Capture the cell that displays the provided text and extract its [X, Y] central coordinate. 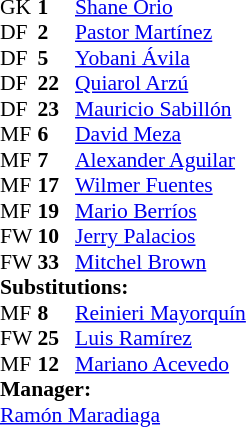
22 [57, 83]
Wilmer Fuentes [160, 185]
10 [57, 237]
17 [57, 185]
Substitutions: [123, 287]
Mauricio Sabillón [160, 109]
23 [57, 109]
Mitchel Brown [160, 262]
8 [57, 313]
7 [57, 160]
David Meza [160, 135]
Pastor Martínez [160, 33]
12 [57, 364]
Mario Berríos [160, 211]
Alexander Aguilar [160, 160]
Yobani Ávila [160, 58]
Mariano Acevedo [160, 364]
Manager: [123, 389]
Reinieri Mayorquín [160, 313]
5 [57, 58]
Jerry Palacios [160, 237]
25 [57, 339]
Luis Ramírez [160, 339]
6 [57, 135]
Quiarol Arzú [160, 83]
2 [57, 33]
19 [57, 211]
33 [57, 262]
